Identify which cell holds the provided text, then report its [X, Y] central coordinate. 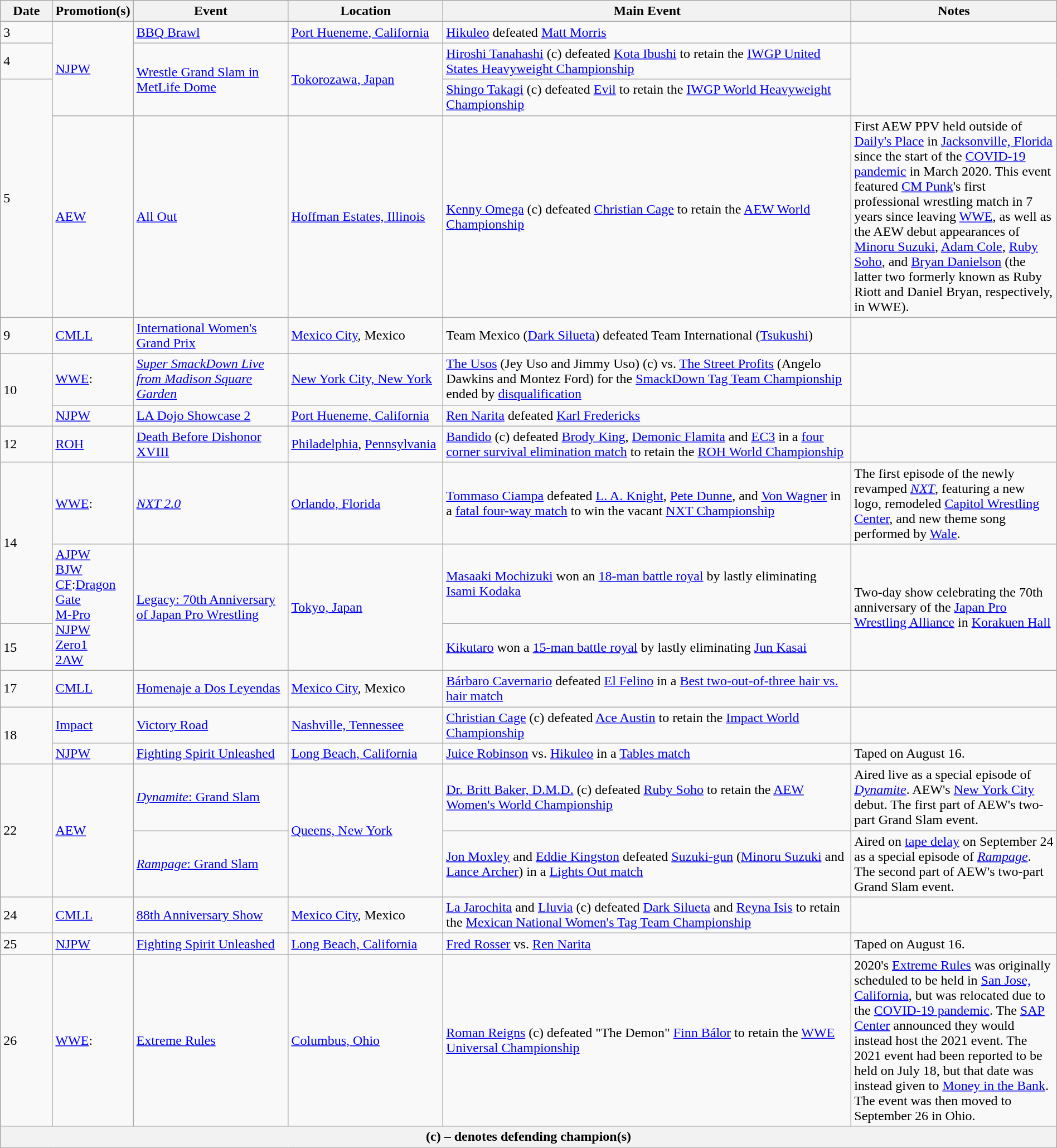
Nashville, Tennessee [366, 725]
Team Mexico (Dark Silueta) defeated Team International (Tsukushi) [647, 336]
Two-day show celebrating the 70th anniversary of the Japan Pro Wrestling Alliance in Korakuen Hall [954, 607]
12 [27, 444]
Promotion(s) [93, 11]
Death Before Dishonor XVIII [211, 444]
Bárbaro Cavernario defeated El Felino in a Best two-out-of-three hair vs. hair match [647, 688]
Christian Cage (c) defeated Ace Austin to retain the Impact World Championship [647, 725]
New York City, New York [366, 379]
Kenny Omega (c) defeated Christian Cage to retain the AEW World Championship [647, 216]
5 [27, 198]
Juice Robinson vs. Hikuleo in a Tables match [647, 754]
Shingo Takagi (c) defeated Evil to retain the IWGP World Heavyweight Championship [647, 97]
24 [27, 916]
Extreme Rules [211, 1040]
3 [27, 32]
Date [27, 11]
Location [366, 11]
Legacy: 70th Anniversary of Japan Pro Wrestling [211, 607]
Dr. Britt Baker, D.M.D. (c) defeated Ruby Soho to retain the AEW Women's World Championship [647, 797]
AJPWBJWCF:Dragon GateM-ProNJPWZero12AW [93, 607]
Bandido (c) defeated Brody King, Demonic Flamita and EC3 in a four corner survival elimination match to retain the ROH World Championship [647, 444]
Masaaki Mochizuki won an 18-man battle royal by lastly eliminating Isami Kodaka [647, 583]
Tommaso Ciampa defeated L. A. Knight, Pete Dunne, and Von Wagner in a fatal four-way match to win the vacant NXT Championship [647, 503]
Super SmackDown Live from Madison Square Garden [211, 379]
Roman Reigns (c) defeated "The Demon" Finn Bálor to retain the WWE Universal Championship [647, 1040]
Kikutaro won a 15-man battle royal by lastly eliminating Jun Kasai [647, 647]
88th Anniversary Show [211, 916]
Hikuleo defeated Matt Morris [647, 32]
Notes [954, 11]
9 [27, 336]
Aired on tape delay on September 24 as a special episode of Rampage. The second part of AEW's two-part Grand Slam event. [954, 864]
Dynamite: Grand Slam [211, 797]
All Out [211, 216]
15 [27, 647]
ROH [93, 444]
Victory Road [211, 725]
Hiroshi Tanahashi (c) defeated Kota Ibushi to retain the IWGP United States Heavyweight Championship [647, 61]
Ren Narita defeated Karl Fredericks [647, 415]
Columbus, Ohio [366, 1040]
La Jarochita and Lluvia (c) defeated Dark Silueta and Reyna Isis to retain the Mexican National Women's Tag Team Championship [647, 916]
Homenaje a Dos Leyendas [211, 688]
17 [27, 688]
Queens, New York [366, 831]
International Women's Grand Prix [211, 336]
The first episode of the newly revamped NXT, featuring a new logo, remodeled Capitol Wrestling Center, and new theme song performed by Wale. [954, 503]
Main Event [647, 11]
4 [27, 61]
18 [27, 736]
Orlando, Florida [366, 503]
(c) – denotes defending champion(s) [528, 1137]
Philadelphia, Pennsylvania [366, 444]
Fred Rosser vs. Ren Narita [647, 944]
25 [27, 944]
Event [211, 11]
Rampage: Grand Slam [211, 864]
Jon Moxley and Eddie Kingston defeated Suzuki-gun (Minoru Suzuki and Lance Archer) in a Lights Out match [647, 864]
Tokyo, Japan [366, 607]
LA Dojo Showcase 2 [211, 415]
22 [27, 831]
BBQ Brawl [211, 32]
NXT 2.0 [211, 503]
26 [27, 1040]
14 [27, 543]
Wrestle Grand Slam in MetLife Dome [211, 79]
Tokorozawa, Japan [366, 79]
Aired live as a special episode of Dynamite. AEW's New York City debut. The first part of AEW's two-part Grand Slam event. [954, 797]
Hoffman Estates, Illinois [366, 216]
Impact [93, 725]
10 [27, 390]
